Determine the [X, Y] coordinate at the center of the cell enclosing the given text.  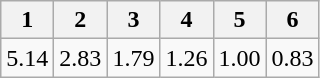
3 [134, 20]
6 [292, 20]
5.14 [28, 58]
1 [28, 20]
0.83 [292, 58]
5 [240, 20]
1.26 [186, 58]
2 [80, 20]
1.00 [240, 58]
2.83 [80, 58]
1.79 [134, 58]
4 [186, 20]
